From the cell containing the given text, extract its center point as [X, Y] coordinate. 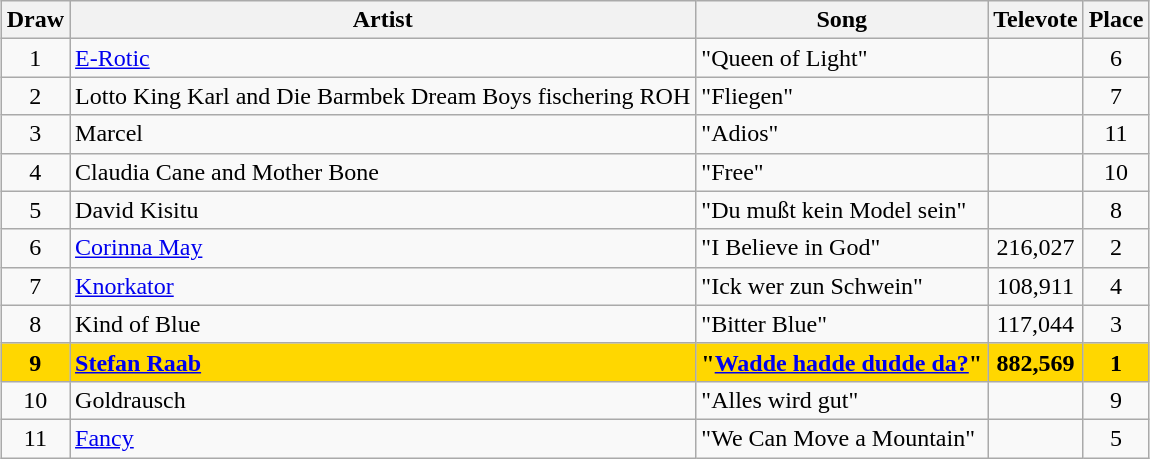
Knorkator [383, 286]
Place [1116, 20]
"Fliegen" [842, 96]
David Kisitu [383, 210]
Corinna May [383, 248]
"I Believe in God" [842, 248]
Lotto King Karl and Die Barmbek Dream Boys fischering ROH [383, 96]
117,044 [1036, 324]
"Ick wer zun Schwein" [842, 286]
Song [842, 20]
Draw [35, 20]
"We Can Move a Mountain" [842, 438]
"Alles wird gut" [842, 400]
108,911 [1036, 286]
"Free" [842, 172]
Claudia Cane and Mother Bone [383, 172]
"Wadde hadde dudde da?" [842, 362]
Artist [383, 20]
Fancy [383, 438]
Marcel [383, 134]
Stefan Raab [383, 362]
Kind of Blue [383, 324]
"Queen of Light" [842, 58]
Televote [1036, 20]
"Adios" [842, 134]
882,569 [1036, 362]
Goldrausch [383, 400]
"Du mußt kein Model sein" [842, 210]
E-Rotic [383, 58]
"Bitter Blue" [842, 324]
216,027 [1036, 248]
